Output the (x, y) coordinate of the center of the cell containing the given text.  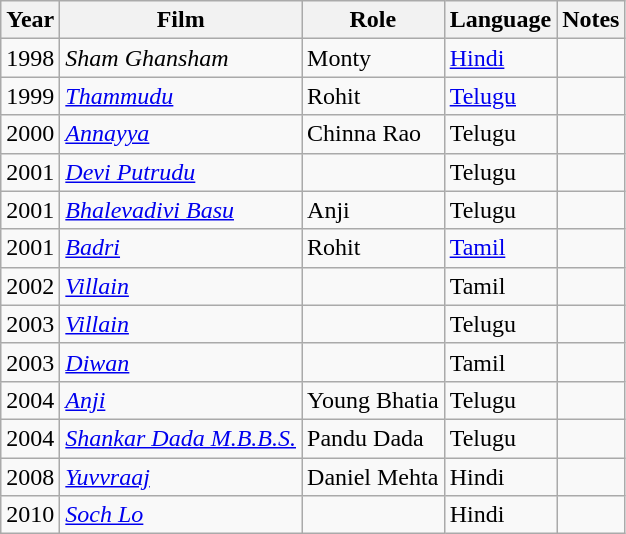
Notes (591, 20)
Thammudu (181, 96)
1999 (30, 96)
Role (374, 20)
Film (181, 20)
Badri (181, 248)
Young Bhatia (374, 400)
Sham Ghansham (181, 58)
2002 (30, 286)
2010 (30, 515)
2008 (30, 477)
Daniel Mehta (374, 477)
Annayya (181, 134)
Year (30, 20)
Diwan (181, 362)
Pandu Dada (374, 438)
1998 (30, 58)
Bhalevadivi Basu (181, 210)
Yuvvraaj (181, 477)
2000 (30, 134)
Soch Lo (181, 515)
Language (500, 20)
Devi Putrudu (181, 172)
Monty (374, 58)
Shankar Dada M.B.B.S. (181, 438)
Chinna Rao (374, 134)
